Detect which cell encompasses the target text, then output its (x, y) center coordinate. 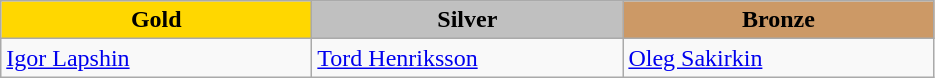
Bronze (778, 20)
Igor Lapshin (156, 58)
Tord Henriksson (468, 58)
Silver (468, 20)
Oleg Sakirkin (778, 58)
Gold (156, 20)
